Provide the [x, y] coordinate of the cell's center where the given text is located.  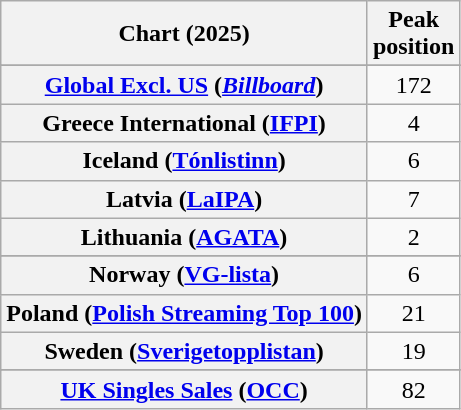
82 [413, 389]
2 [413, 237]
Greece International (IFPI) [184, 123]
172 [413, 85]
Latvia (LaIPA) [184, 199]
Sweden (Sverigetopplistan) [184, 351]
Peakposition [413, 34]
Global Excl. US (Billboard) [184, 85]
7 [413, 199]
Chart (2025) [184, 34]
Iceland (Tónlistinn) [184, 161]
19 [413, 351]
4 [413, 123]
Poland (Polish Streaming Top 100) [184, 313]
UK Singles Sales (OCC) [184, 389]
Lithuania (AGATA) [184, 237]
21 [413, 313]
Norway (VG-lista) [184, 275]
